Search for the cell housing the specified text and yield its (X, Y) center coordinate. 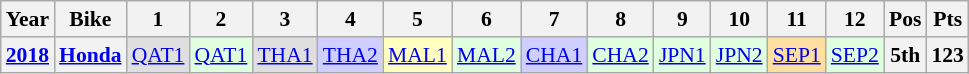
THA1 (284, 55)
4 (350, 19)
Year (28, 19)
MAL1 (418, 55)
7 (554, 19)
Pos (906, 19)
JPN2 (740, 55)
5 (418, 19)
CHA2 (620, 55)
9 (682, 19)
10 (740, 19)
2018 (28, 55)
SEP2 (855, 55)
5th (906, 55)
SEP1 (797, 55)
Honda (90, 55)
Bike (90, 19)
JPN1 (682, 55)
Pts (948, 19)
1 (158, 19)
11 (797, 19)
3 (284, 19)
8 (620, 19)
2 (220, 19)
12 (855, 19)
THA2 (350, 55)
MAL2 (486, 55)
CHA1 (554, 55)
123 (948, 55)
6 (486, 19)
